Extract the [x, y] coordinate from the center of the cell holding the provided text.  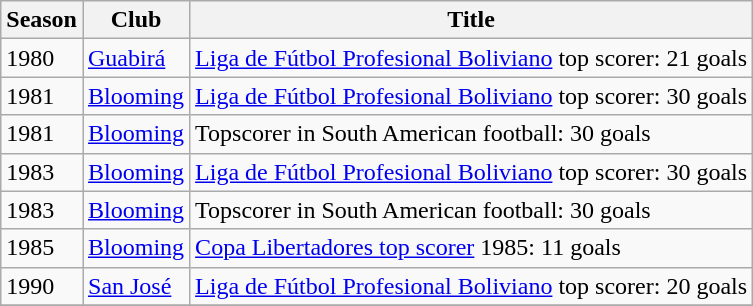
Club [136, 20]
Season [42, 20]
Title [472, 20]
San José [136, 286]
1980 [42, 58]
Liga de Fútbol Profesional Boliviano top scorer: 20 goals [472, 286]
1985 [42, 248]
1990 [42, 286]
Liga de Fútbol Profesional Boliviano top scorer: 21 goals [472, 58]
Guabirá [136, 58]
Copa Libertadores top scorer 1985: 11 goals [472, 248]
